Find where the given text appears and provide that cell's center as [X, Y] coordinate. 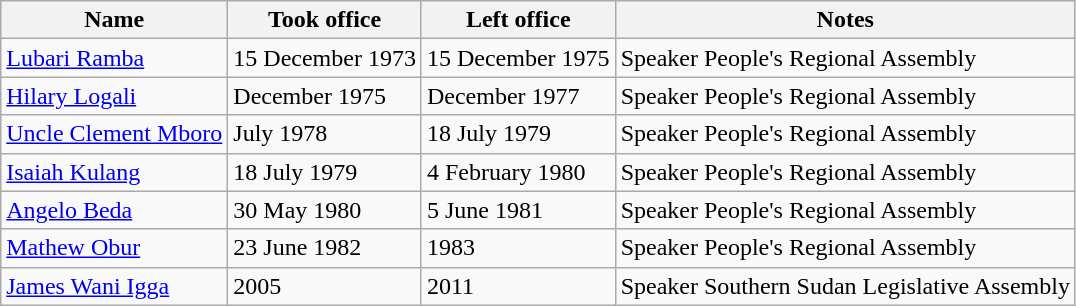
Isaiah Kulang [114, 172]
Name [114, 20]
Notes [845, 20]
4 February 1980 [518, 172]
Left office [518, 20]
23 June 1982 [325, 248]
Lubari Ramba [114, 58]
December 1977 [518, 96]
Uncle Clement Mboro [114, 134]
2011 [518, 286]
December 1975 [325, 96]
30 May 1980 [325, 210]
July 1978 [325, 134]
15 December 1975 [518, 58]
15 December 1973 [325, 58]
Mathew Obur [114, 248]
Speaker Southern Sudan Legislative Assembly [845, 286]
Took office [325, 20]
Angelo Beda [114, 210]
5 June 1981 [518, 210]
James Wani Igga [114, 286]
Hilary Logali [114, 96]
1983 [518, 248]
2005 [325, 286]
